For the text-containing cell, return its midpoint in [x, y] coordinate format. 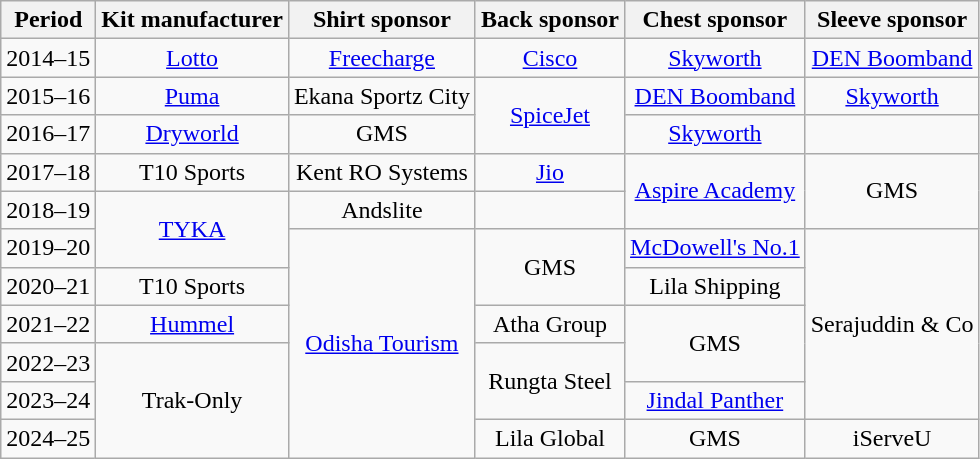
Trak-Only [192, 400]
2024–25 [48, 438]
Dryworld [192, 134]
McDowell's No.1 [716, 248]
2020–21 [48, 286]
2015–16 [48, 96]
Serajuddin & Co [892, 324]
2019–20 [48, 248]
Jindal Panther [716, 400]
2014–15 [48, 58]
2016–17 [48, 134]
Puma [192, 96]
Ekana Sportz City [382, 96]
Andslite [382, 210]
Jio [550, 172]
2017–18 [48, 172]
Atha Group [550, 324]
Kit manufacturer [192, 20]
Aspire Academy [716, 191]
Lila Global [550, 438]
2022–23 [48, 362]
Kent RO Systems [382, 172]
SpiceJet [550, 115]
Shirt sponsor [382, 20]
Rungta Steel [550, 381]
Back sponsor [550, 20]
Lotto [192, 58]
Hummel [192, 324]
Odisha Tourism [382, 343]
Sleeve sponsor [892, 20]
Chest sponsor [716, 20]
2023–24 [48, 400]
2018–19 [48, 210]
iServeU [892, 438]
Cisco [550, 58]
2021–22 [48, 324]
Freecharge [382, 58]
Period [48, 20]
Lila Shipping [716, 286]
TYKA [192, 229]
